Extract the [X, Y] coordinate from the center of the cell holding the provided text.  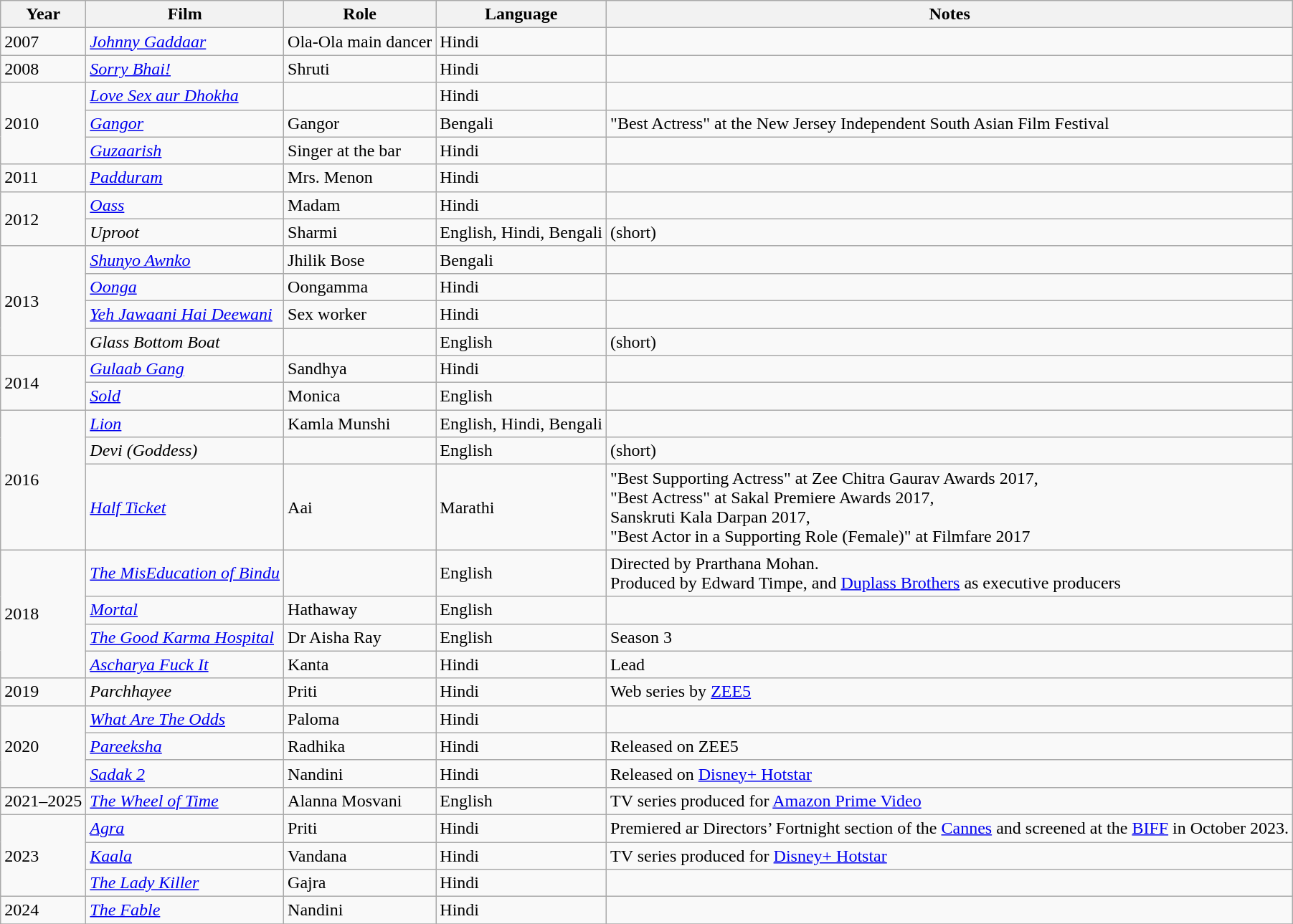
Kamla Munshi [360, 424]
Premiered ar Directors’ Fortnight section of the Cannes and screened at the BIFF in October 2023. [949, 828]
2023 [43, 855]
2014 [43, 383]
2007 [43, 42]
Hathaway [360, 610]
Mrs. Menon [360, 178]
Half Ticket [185, 508]
Pareeksha [185, 746]
The Wheel of Time [185, 801]
Gulaab Gang [185, 369]
The Lady Killer [185, 883]
Sold [185, 396]
Vandana [360, 855]
Web series by ZEE5 [949, 692]
Mortal [185, 610]
Radhika [360, 746]
Oass [185, 205]
Lead [949, 665]
Oongamma [360, 287]
Ascharya Fuck It [185, 665]
Released on Disney+ Hotstar [949, 773]
The MisEducation of Bindu [185, 573]
Film [185, 14]
Agra [185, 828]
TV series produced for Amazon Prime Video [949, 801]
Notes [949, 14]
2021–2025 [43, 801]
2018 [43, 614]
What Are The Odds [185, 719]
Sadak 2 [185, 773]
Aai [360, 508]
Shunyo Awnko [185, 259]
Kanta [360, 665]
Madam [360, 205]
Johnny Gaddaar [185, 42]
Yeh Jawaani Hai Deewani [185, 314]
Uproot [185, 232]
Sandhya [360, 369]
Padduram [185, 178]
2011 [43, 178]
Guzaarish [185, 151]
Lion [185, 424]
2012 [43, 219]
Marathi [521, 508]
Released on ZEE5 [949, 746]
Love Sex aur Dhokha [185, 96]
Directed by Prarthana Mohan.Produced by Edward Timpe, and Duplass Brothers as executive producers [949, 573]
Ola-Ola main dancer [360, 42]
Paloma [360, 719]
2020 [43, 746]
2008 [43, 69]
Sex worker [360, 314]
Monica [360, 396]
The Good Karma Hospital [185, 637]
2019 [43, 692]
Language [521, 14]
Role [360, 14]
2010 [43, 123]
Gajra [360, 883]
Glass Bottom Boat [185, 342]
Dr Aisha Ray [360, 637]
2013 [43, 300]
The Fable [185, 910]
Season 3 [949, 637]
Shruti [360, 69]
Singer at the bar [360, 151]
Oonga [185, 287]
Sharmi [360, 232]
Sorry Bhai! [185, 69]
Jhilik Bose [360, 259]
Year [43, 14]
Kaala [185, 855]
TV series produced for Disney+ Hotstar [949, 855]
2024 [43, 910]
Alanna Mosvani [360, 801]
Parchhayee [185, 692]
2016 [43, 480]
"Best Actress" at the New Jersey Independent South Asian Film Festival [949, 123]
Devi (Goddess) [185, 451]
